Locate the cell with the specified text and output its [X, Y] center coordinate. 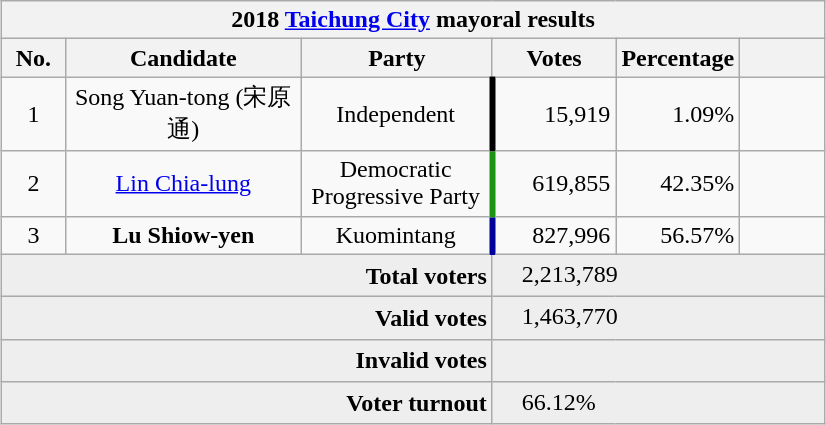
619,855 [554, 184]
1,463,770 [658, 318]
1 [34, 114]
Song Yuan-tong (宋原通) [183, 114]
Party [396, 58]
15,919 [554, 114]
Percentage [678, 58]
56.57% [678, 235]
2 [34, 184]
2,213,789 [658, 276]
1.09% [678, 114]
Lin Chia-lung [183, 184]
Independent [396, 114]
Valid votes [248, 318]
42.35% [678, 184]
Invalid votes [248, 360]
Total voters [248, 276]
66.12% [658, 404]
Candidate [183, 58]
Lu Shiow-yen [183, 235]
2018 Taichung City mayoral results [414, 20]
3 [34, 235]
Votes [554, 58]
827,996 [554, 235]
Democratic Progressive Party [396, 184]
Kuomintang [396, 235]
No. [34, 58]
Voter turnout [248, 404]
